Pinpoint the cell where the given text exists, returning its (X, Y) midpoint coordinate. 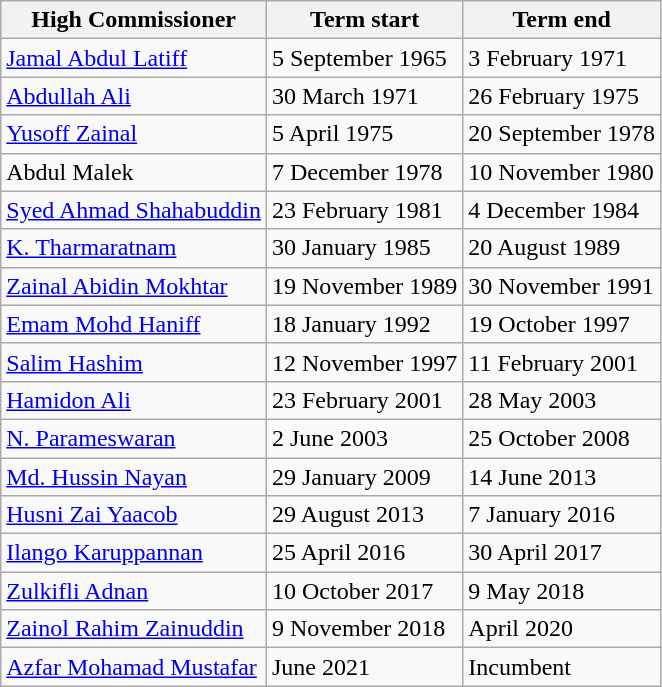
Zainal Abidin Mokhtar (134, 286)
Azfar Mohamad Mustafar (134, 667)
30 November 1991 (562, 286)
7 December 1978 (364, 172)
30 January 1985 (364, 248)
Emam Mohd Haniff (134, 324)
April 2020 (562, 629)
10 November 1980 (562, 172)
10 October 2017 (364, 591)
Term start (364, 20)
Yusoff Zainal (134, 134)
19 November 1989 (364, 286)
30 March 1971 (364, 96)
12 November 1997 (364, 362)
20 August 1989 (562, 248)
Husni Zai Yaacob (134, 515)
Jamal Abdul Latiff (134, 58)
Term end (562, 20)
Hamidon Ali (134, 400)
June 2021 (364, 667)
3 February 1971 (562, 58)
Md. Hussin Nayan (134, 477)
28 May 2003 (562, 400)
29 August 2013 (364, 515)
Zulkifli Adnan (134, 591)
Ilango Karuppannan (134, 553)
Zainol Rahim Zainuddin (134, 629)
K. Tharmaratnam (134, 248)
18 January 1992 (364, 324)
N. Parameswaran (134, 438)
Syed Ahmad Shahabuddin (134, 210)
30 April 2017 (562, 553)
Incumbent (562, 667)
4 December 1984 (562, 210)
20 September 1978 (562, 134)
26 February 1975 (562, 96)
5 April 1975 (364, 134)
7 January 2016 (562, 515)
14 June 2013 (562, 477)
5 September 1965 (364, 58)
25 October 2008 (562, 438)
23 February 1981 (364, 210)
19 October 1997 (562, 324)
Abdullah Ali (134, 96)
29 January 2009 (364, 477)
Salim Hashim (134, 362)
9 November 2018 (364, 629)
11 February 2001 (562, 362)
23 February 2001 (364, 400)
9 May 2018 (562, 591)
High Commissioner (134, 20)
2 June 2003 (364, 438)
25 April 2016 (364, 553)
Abdul Malek (134, 172)
